Return (x, y) of the center of cell containing provided text 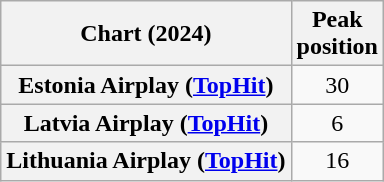
6 (337, 123)
Lithuania Airplay (TopHit) (146, 161)
30 (337, 85)
Latvia Airplay (TopHit) (146, 123)
Estonia Airplay (TopHit) (146, 85)
Chart (2024) (146, 34)
16 (337, 161)
Peakposition (337, 34)
